Capture the cell that displays the provided text and extract its [X, Y] central coordinate. 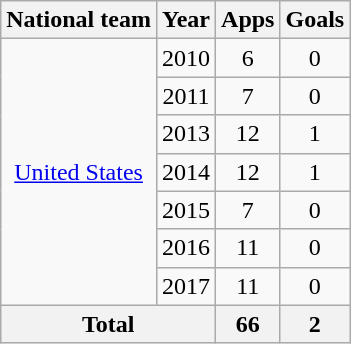
66 [248, 324]
Year [186, 20]
2017 [186, 286]
2011 [186, 96]
2016 [186, 248]
2015 [186, 210]
United States [79, 172]
2010 [186, 58]
2 [315, 324]
Apps [248, 20]
2013 [186, 134]
6 [248, 58]
National team [79, 20]
Total [108, 324]
2014 [186, 172]
Goals [315, 20]
